Pinpoint the cell where the given text exists, returning its (X, Y) midpoint coordinate. 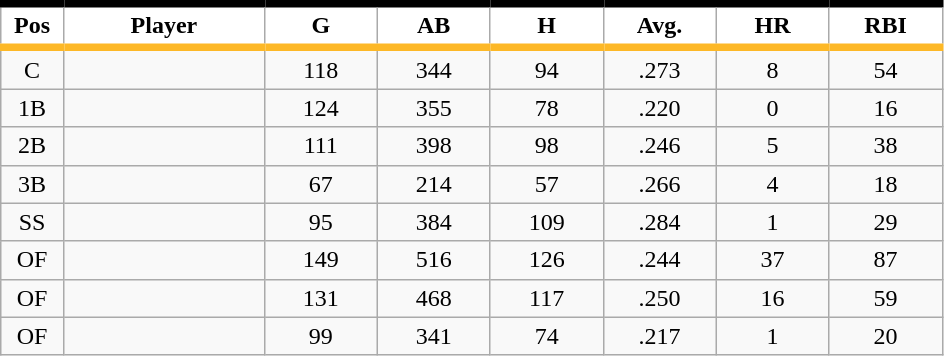
.273 (660, 68)
.250 (660, 298)
Player (164, 26)
99 (320, 336)
5 (772, 146)
344 (434, 68)
149 (320, 260)
516 (434, 260)
214 (434, 184)
118 (320, 68)
117 (546, 298)
398 (434, 146)
124 (320, 108)
109 (546, 222)
29 (886, 222)
98 (546, 146)
.244 (660, 260)
Avg. (660, 26)
0 (772, 108)
126 (546, 260)
20 (886, 336)
355 (434, 108)
2B (32, 146)
HR (772, 26)
54 (886, 68)
Pos (32, 26)
94 (546, 68)
87 (886, 260)
C (32, 68)
74 (546, 336)
3B (32, 184)
.246 (660, 146)
H (546, 26)
18 (886, 184)
4 (772, 184)
SS (32, 222)
.266 (660, 184)
57 (546, 184)
.284 (660, 222)
1B (32, 108)
.220 (660, 108)
384 (434, 222)
38 (886, 146)
59 (886, 298)
341 (434, 336)
67 (320, 184)
G (320, 26)
RBI (886, 26)
468 (434, 298)
131 (320, 298)
8 (772, 68)
.217 (660, 336)
78 (546, 108)
111 (320, 146)
37 (772, 260)
AB (434, 26)
95 (320, 222)
